From the cell containing the given text, extract its center point as (x, y) coordinate. 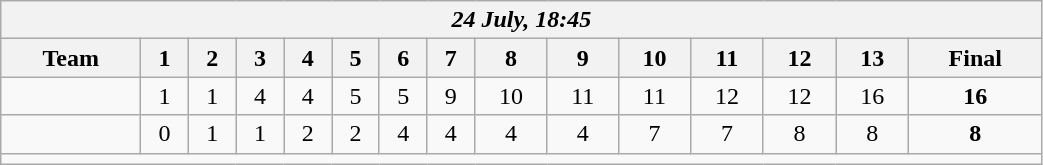
24 July, 18:45 (522, 20)
0 (165, 134)
Final (975, 58)
13 (872, 58)
3 (260, 58)
Team (71, 58)
6 (403, 58)
